Determine the [X, Y] coordinate at the center of the cell enclosing the given text.  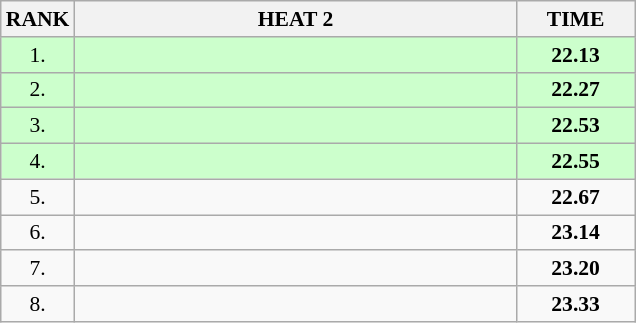
22.27 [576, 90]
23.14 [576, 233]
23.20 [576, 269]
23.33 [576, 304]
6. [38, 233]
22.13 [576, 55]
22.53 [576, 126]
8. [38, 304]
4. [38, 162]
22.67 [576, 197]
7. [38, 269]
5. [38, 197]
TIME [576, 19]
RANK [38, 19]
1. [38, 55]
HEAT 2 [295, 19]
3. [38, 126]
2. [38, 90]
22.55 [576, 162]
